Search for the cell housing the specified text and yield its (x, y) center coordinate. 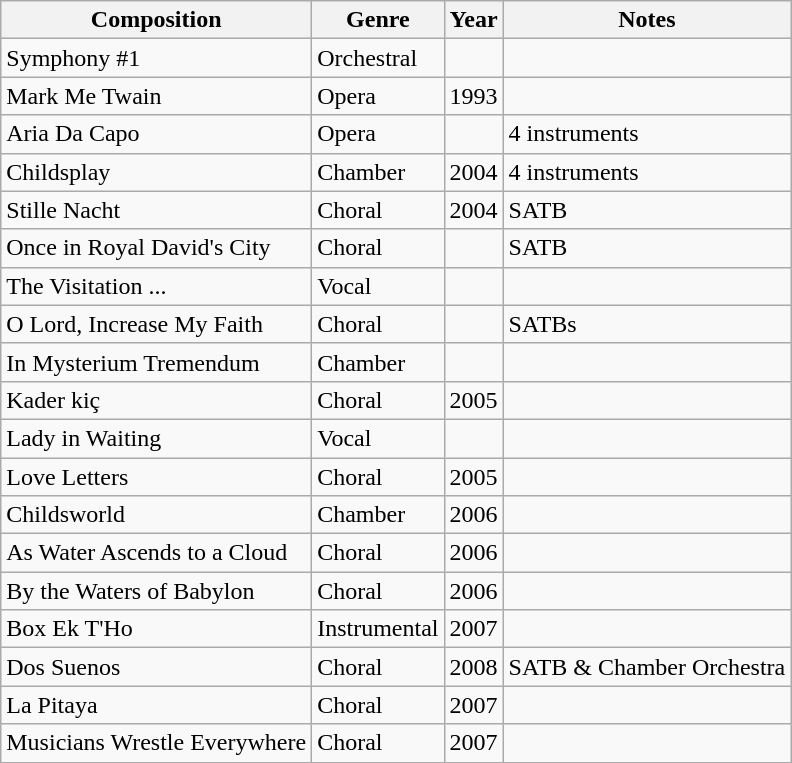
The Visitation ... (156, 286)
Composition (156, 20)
1993 (474, 96)
As Water Ascends to a Cloud (156, 553)
Childsworld (156, 515)
La Pitaya (156, 705)
Kader kiç (156, 400)
Orchestral (378, 58)
Love Letters (156, 477)
SATB & Chamber Orchestra (647, 667)
By the Waters of Babylon (156, 591)
Year (474, 20)
Genre (378, 20)
Notes (647, 20)
Mark Me Twain (156, 96)
Stille Nacht (156, 210)
2008 (474, 667)
Once in Royal David's City (156, 248)
Musicians Wrestle Everywhere (156, 743)
Symphony #1 (156, 58)
Box Ek T'Ho (156, 629)
SATBs (647, 324)
Lady in Waiting (156, 438)
Childsplay (156, 172)
In Mysterium Tremendum (156, 362)
O Lord, Increase My Faith (156, 324)
Instrumental (378, 629)
Dos Suenos (156, 667)
Aria Da Capo (156, 134)
